Detect which cell encompasses the target text, then output its [x, y] center coordinate. 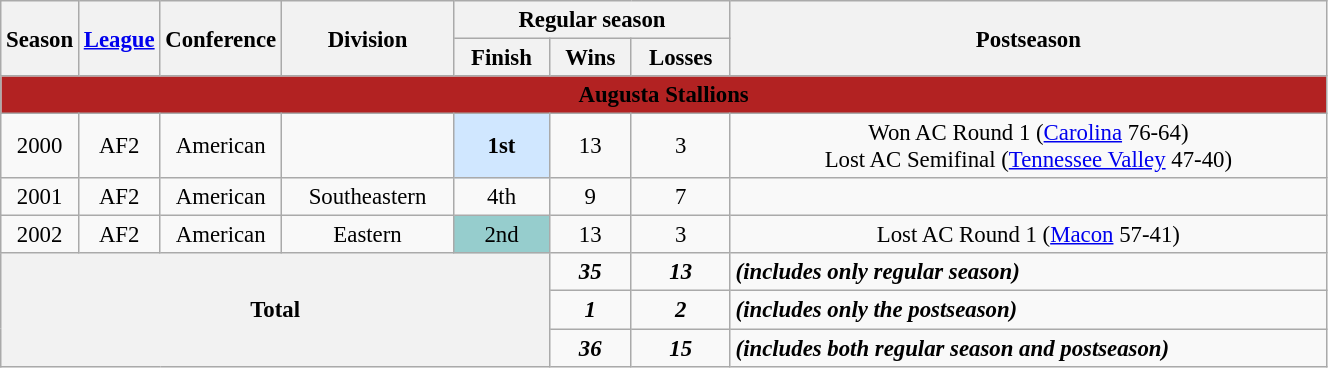
1 [590, 310]
Conference [221, 38]
2001 [40, 197]
(includes both regular season and postseason) [1028, 348]
League [118, 38]
Won AC Round 1 (Carolina 76-64) Lost AC Semifinal (Tennessee Valley 47-40) [1028, 146]
Division [367, 38]
Losses [680, 58]
9 [590, 197]
1st [502, 146]
2000 [40, 146]
Postseason [1028, 38]
Eastern [367, 235]
36 [590, 348]
Season [40, 38]
15 [680, 348]
35 [590, 273]
2002 [40, 235]
Lost AC Round 1 (Macon 57-41) [1028, 235]
2nd [502, 235]
7 [680, 197]
Wins [590, 58]
(includes only the postseason) [1028, 310]
Total [276, 310]
2 [680, 310]
(includes only regular season) [1028, 273]
Regular season [592, 20]
4th [502, 197]
Southeastern [367, 197]
Finish [502, 58]
Augusta Stallions [664, 95]
